Identify which cell holds the provided text, then report its [X, Y] central coordinate. 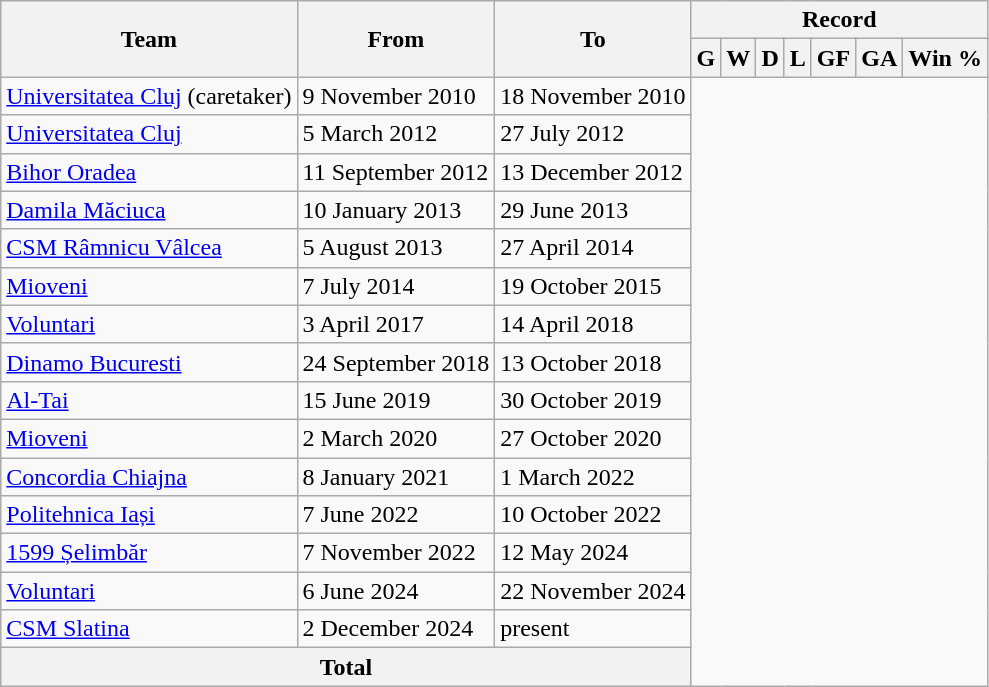
Al-Tai [149, 400]
7 June 2022 [396, 515]
27 July 2012 [593, 134]
Team [149, 39]
22 November 2024 [593, 591]
13 October 2018 [593, 362]
G [706, 58]
GA [880, 58]
10 October 2022 [593, 515]
7 July 2014 [396, 286]
19 October 2015 [593, 286]
12 May 2024 [593, 553]
Dinamo Bucuresti [149, 362]
2 March 2020 [396, 438]
15 June 2019 [396, 400]
7 November 2022 [396, 553]
CSM Râmnicu Vâlcea [149, 248]
Total [346, 667]
Record [839, 20]
Politehnica Iași [149, 515]
14 April 2018 [593, 324]
1599 Șelimbăr [149, 553]
D [770, 58]
27 October 2020 [593, 438]
11 September 2012 [396, 172]
L [798, 58]
29 June 2013 [593, 210]
5 August 2013 [396, 248]
24 September 2018 [396, 362]
present [593, 629]
8 January 2021 [396, 477]
Concordia Chiajna [149, 477]
From [396, 39]
Damila Măciuca [149, 210]
Win % [946, 58]
Universitatea Cluj (caretaker) [149, 96]
CSM Slatina [149, 629]
10 January 2013 [396, 210]
9 November 2010 [396, 96]
6 June 2024 [396, 591]
3 April 2017 [396, 324]
5 March 2012 [396, 134]
To [593, 39]
GF [833, 58]
W [738, 58]
Bihor Oradea [149, 172]
2 December 2024 [396, 629]
30 October 2019 [593, 400]
Universitatea Cluj [149, 134]
18 November 2010 [593, 96]
1 March 2022 [593, 477]
13 December 2012 [593, 172]
27 April 2014 [593, 248]
